Pinpoint the cell where the given text exists, returning its [X, Y] midpoint coordinate. 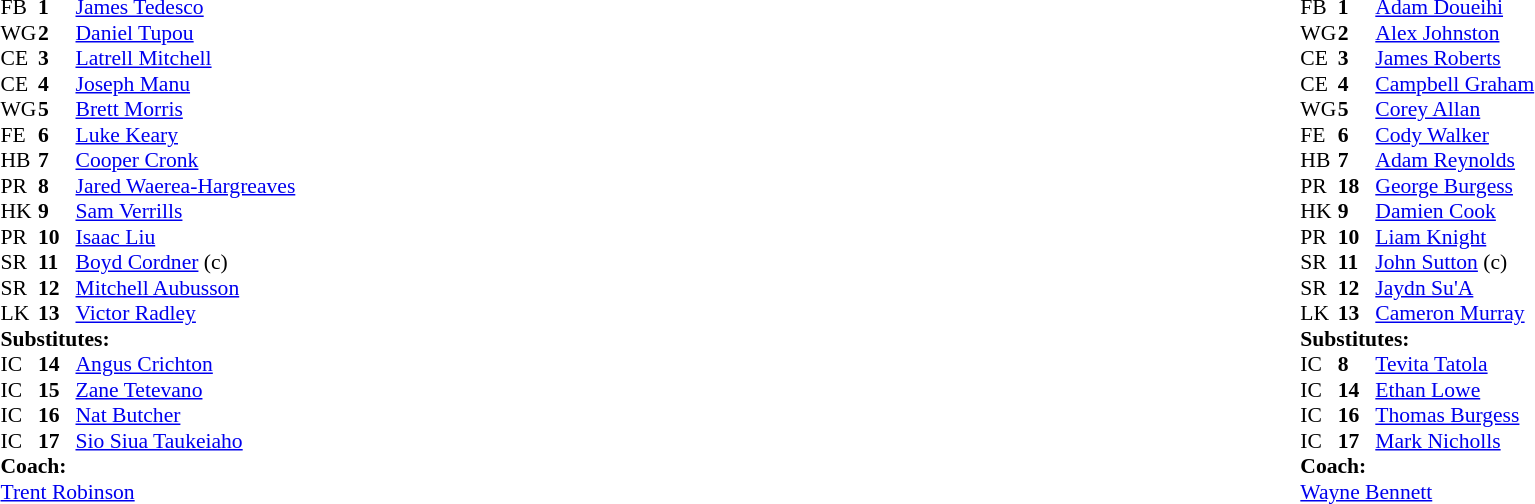
Joseph Manu [186, 84]
Tevita Tatola [1454, 365]
Ethan Lowe [1454, 390]
Corey Allan [1454, 109]
Brett Morris [186, 109]
Alex Johnston [1454, 33]
Cooper Cronk [186, 161]
George Burgess [1454, 186]
John Sutton (c) [1454, 263]
Isaac Liu [186, 237]
Daniel Tupou [186, 33]
Liam Knight [1454, 237]
Jared Waerea-Hargreaves [186, 186]
Damien Cook [1454, 211]
18 [1357, 186]
Latrell Mitchell [186, 59]
Luke Keary [186, 135]
Nat Butcher [186, 415]
Mark Nicholls [1454, 441]
15 [57, 390]
Jaydn Su'A [1454, 288]
James Roberts [1454, 59]
Mitchell Aubusson [186, 288]
Zane Tetevano [186, 390]
Sam Verrills [186, 211]
Thomas Burgess [1454, 415]
Victor Radley [186, 313]
Angus Crichton [186, 365]
Boyd Cordner (c) [186, 263]
Campbell Graham [1454, 84]
Sio Siua Taukeiaho [186, 441]
Adam Reynolds [1454, 161]
Cameron Murray [1454, 313]
Cody Walker [1454, 135]
